Identify which cell holds the provided text, then report its (X, Y) central coordinate. 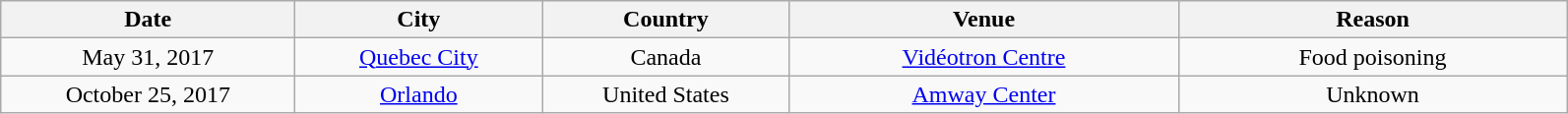
October 25, 2017 (148, 94)
Canada (665, 57)
Country (665, 20)
Amway Center (984, 94)
Unknown (1372, 94)
May 31, 2017 (148, 57)
Orlando (419, 94)
Food poisoning (1372, 57)
Quebec City (419, 57)
United States (665, 94)
Reason (1372, 20)
City (419, 20)
Date (148, 20)
Venue (984, 20)
Vidéotron Centre (984, 57)
